Output the [x, y] coordinate of the center of the cell containing the given text.  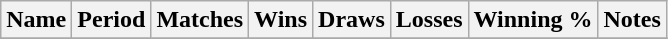
Wins [281, 20]
Name [36, 20]
Winning % [533, 20]
Draws [352, 20]
Matches [200, 20]
Losses [429, 20]
Period [112, 20]
Notes [632, 20]
